Capture the cell that displays the provided text and extract its (X, Y) central coordinate. 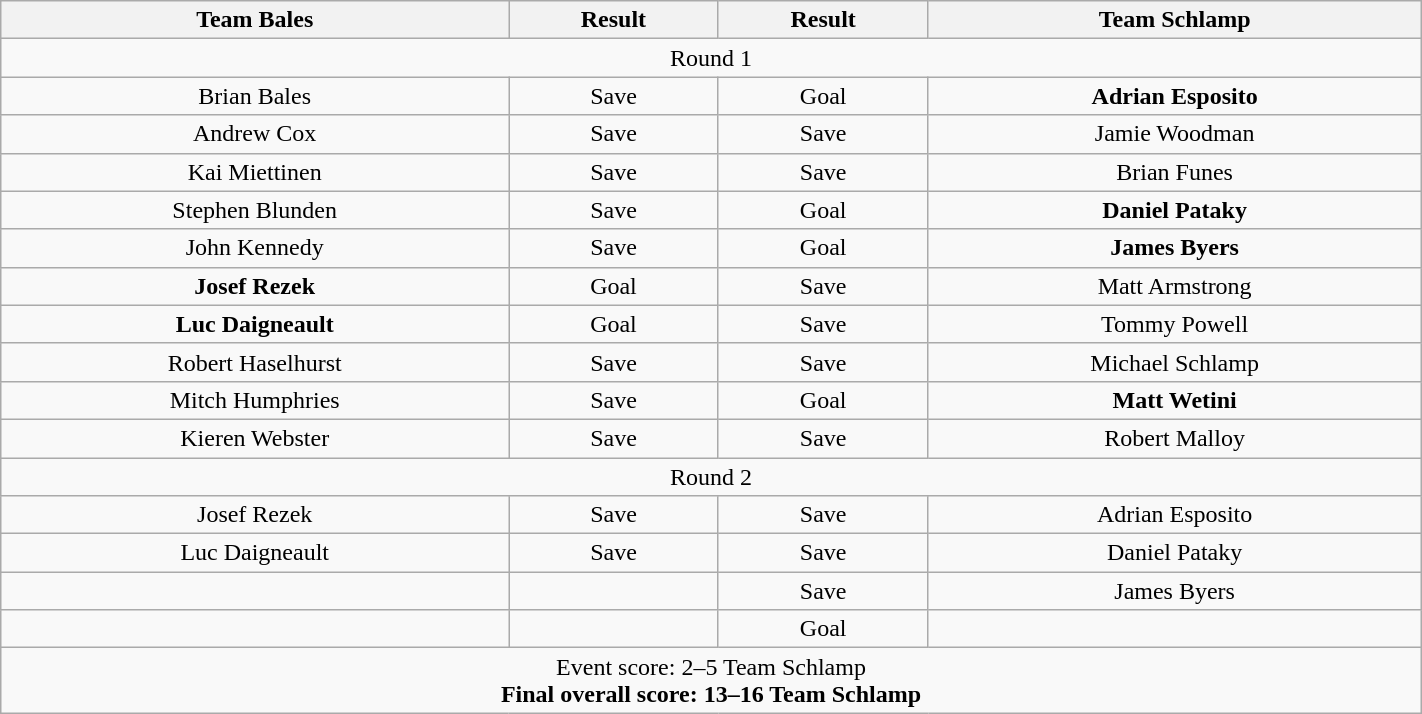
Tommy Powell (1174, 324)
Kieren Webster (255, 438)
Matt Wetini (1174, 400)
Round 2 (711, 477)
John Kennedy (255, 248)
Team Schlamp (1174, 20)
Robert Malloy (1174, 438)
Kai Miettinen (255, 172)
Mitch Humphries (255, 400)
Team Bales (255, 20)
Robert Haselhurst (255, 362)
Jamie Woodman (1174, 134)
Brian Funes (1174, 172)
Matt Armstrong (1174, 286)
Event score: 2–5 Team SchlampFinal overall score: 13–16 Team Schlamp (711, 680)
Andrew Cox (255, 134)
Brian Bales (255, 96)
Michael Schlamp (1174, 362)
Round 1 (711, 58)
Stephen Blunden (255, 210)
